Locate the cell with the specified text and output its [X, Y] center coordinate. 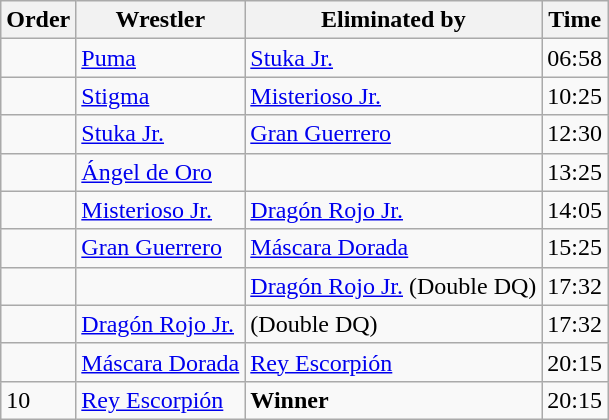
Ángel de Oro [160, 172]
Time [575, 20]
Puma [160, 58]
06:58 [575, 58]
Order [38, 20]
(Double DQ) [394, 324]
Eliminated by [394, 20]
13:25 [575, 172]
Winner [394, 400]
15:25 [575, 248]
Dragón Rojo Jr. (Double DQ) [394, 286]
Wrestler [160, 20]
Stigma [160, 96]
10:25 [575, 96]
10 [38, 400]
14:05 [575, 210]
12:30 [575, 134]
